Extract the (x, y) coordinate from the center of the cell holding the provided text.  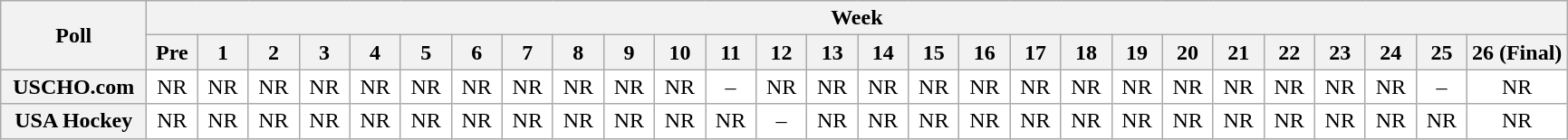
13 (832, 52)
Poll (74, 35)
6 (476, 52)
4 (375, 52)
8 (578, 52)
11 (730, 52)
7 (527, 52)
2 (274, 52)
USA Hockey (74, 121)
26 (Final) (1516, 52)
1 (223, 52)
Week (857, 18)
22 (1289, 52)
USCHO.com (74, 87)
3 (324, 52)
9 (629, 52)
18 (1086, 52)
17 (1035, 52)
5 (426, 52)
25 (1441, 52)
15 (934, 52)
24 (1390, 52)
20 (1188, 52)
10 (679, 52)
Pre (172, 52)
19 (1137, 52)
16 (985, 52)
12 (782, 52)
21 (1238, 52)
23 (1340, 52)
14 (883, 52)
